Return the [x, y] coordinate for the center point of the cell that contains the specified text.  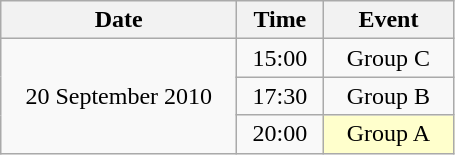
Event [388, 20]
Group A [388, 134]
Group B [388, 96]
17:30 [280, 96]
20:00 [280, 134]
20 September 2010 [119, 96]
Time [280, 20]
15:00 [280, 58]
Date [119, 20]
Group C [388, 58]
